Locate the cell with the specified text and output its (x, y) center coordinate. 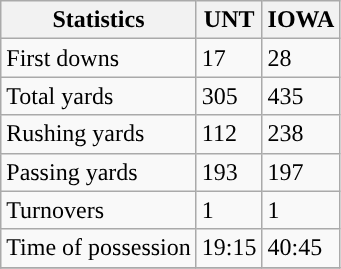
238 (301, 134)
17 (229, 58)
197 (301, 172)
Rushing yards (99, 134)
28 (301, 58)
305 (229, 96)
193 (229, 172)
Passing yards (99, 172)
First downs (99, 58)
435 (301, 96)
IOWA (301, 20)
112 (229, 134)
Statistics (99, 20)
Time of possession (99, 248)
Turnovers (99, 210)
Total yards (99, 96)
19:15 (229, 248)
UNT (229, 20)
40:45 (301, 248)
